Identify which cell holds the provided text, then report its (X, Y) central coordinate. 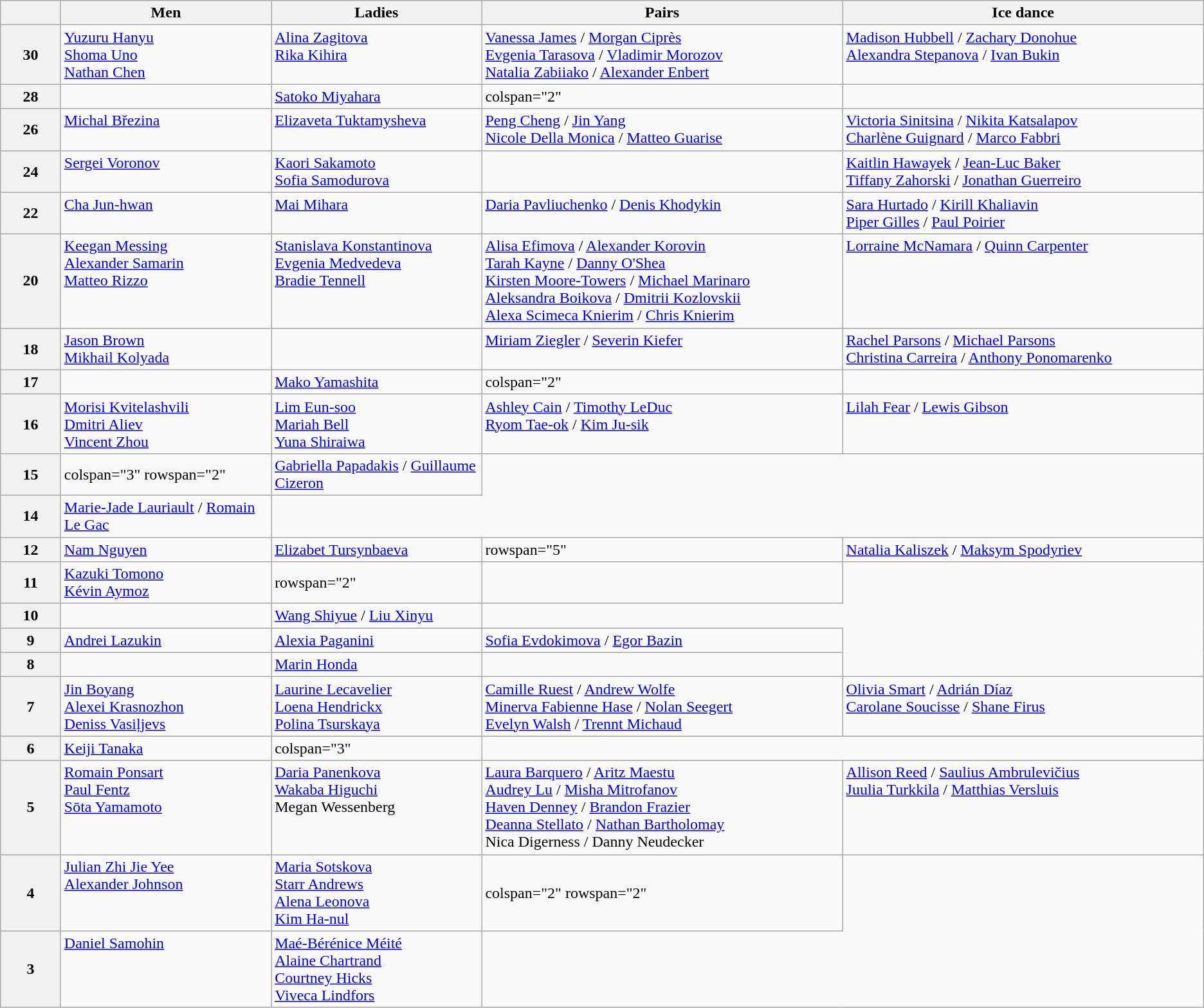
Daria Panenkova Wakaba Higuchi Megan Wessenberg (377, 807)
colspan="3" rowspan="2" (166, 474)
Allison Reed / Saulius Ambrulevičius Juulia Turkkila / Matthias Versluis (1023, 807)
Alina Zagitova Rika Kihira (377, 55)
Miriam Ziegler / Severin Kiefer (662, 348)
Laurine Lecavelier Loena Hendrickx Polina Tsurskaya (377, 706)
Sofia Evdokimova / Egor Bazin (662, 640)
Marie-Jade Lauriault / Romain Le Gac (166, 516)
Nam Nguyen (166, 550)
Maé-Bérénice Méité Alaine Chartrand Courtney Hicks Viveca Lindfors (377, 969)
Kaori Sakamoto Sofia Samodurova (377, 171)
14 (31, 516)
Kazuki Tomono Kévin Aymoz (166, 582)
Camille Ruest / Andrew Wolfe Minerva Fabienne Hase / Nolan Seegert Evelyn Walsh / Trennt Michaud (662, 706)
Andrei Lazukin (166, 640)
3 (31, 969)
rowspan="2" (377, 582)
10 (31, 616)
Mai Mihara (377, 213)
Victoria Sinitsina / Nikita Katsalapov Charlène Guignard / Marco Fabbri (1023, 130)
Gabriella Papadakis / Guillaume Cizeron (377, 474)
26 (31, 130)
Keegan Messing Alexander Samarin Matteo Rizzo (166, 281)
Jason Brown Mikhail Kolyada (166, 348)
4 (31, 892)
Cha Jun-hwan (166, 213)
Ice dance (1023, 13)
Elizabet Tursynbaeva (377, 550)
Men (166, 13)
9 (31, 640)
Lorraine McNamara / Quinn Carpenter (1023, 281)
8 (31, 665)
Ladies (377, 13)
Kaitlin Hawayek / Jean-Luc Baker Tiffany Zahorski / Jonathan Guerreiro (1023, 171)
Wang Shiyue / Liu Xinyu (377, 616)
Mako Yamashita (377, 382)
12 (31, 550)
Ashley Cain / Timothy LeDuc Ryom Tae-ok / Kim Ju-sik (662, 424)
5 (31, 807)
28 (31, 96)
Sergei Voronov (166, 171)
Keiji Tanaka (166, 748)
16 (31, 424)
Alexia Paganini (377, 640)
Satoko Miyahara (377, 96)
Natalia Kaliszek / Maksym Spodyriev (1023, 550)
Lilah Fear / Lewis Gibson (1023, 424)
6 (31, 748)
Daria Pavliuchenko / Denis Khodykin (662, 213)
30 (31, 55)
Sara Hurtado / Kirill Khaliavin Piper Gilles / Paul Poirier (1023, 213)
Maria Sotskova Starr Andrews Alena Leonova Kim Ha-nul (377, 892)
Peng Cheng / Jin Yang Nicole Della Monica / Matteo Guarise (662, 130)
Elizaveta Tuktamysheva (377, 130)
22 (31, 213)
17 (31, 382)
Olivia Smart / Adrián Díaz Carolane Soucisse / Shane Firus (1023, 706)
Jin Boyang Alexei Krasnozhon Deniss Vasiļjevs (166, 706)
Michal Březina (166, 130)
Madison Hubbell / Zachary Donohue Alexandra Stepanova / Ivan Bukin (1023, 55)
15 (31, 474)
Romain Ponsart Paul Fentz Sōta Yamamoto (166, 807)
11 (31, 582)
Julian Zhi Jie Yee Alexander Johnson (166, 892)
colspan="2" rowspan="2" (662, 892)
Marin Honda (377, 665)
Rachel Parsons / Michael Parsons Christina Carreira / Anthony Ponomarenko (1023, 348)
Lim Eun-soo Mariah Bell Yuna Shiraiwa (377, 424)
Yuzuru Hanyu Shoma Uno Nathan Chen (166, 55)
20 (31, 281)
Stanislava Konstantinova Evgenia Medvedeva Bradie Tennell (377, 281)
Daniel Samohin (166, 969)
Morisi Kvitelashvili Dmitri Aliev Vincent Zhou (166, 424)
Pairs (662, 13)
18 (31, 348)
rowspan="5" (662, 550)
colspan="3" (377, 748)
Vanessa James / Morgan Ciprès Evgenia Tarasova / Vladimir Morozov Natalia Zabiiako / Alexander Enbert (662, 55)
7 (31, 706)
24 (31, 171)
